Determine the (X, Y) coordinate at the center of the cell enclosing the given text.  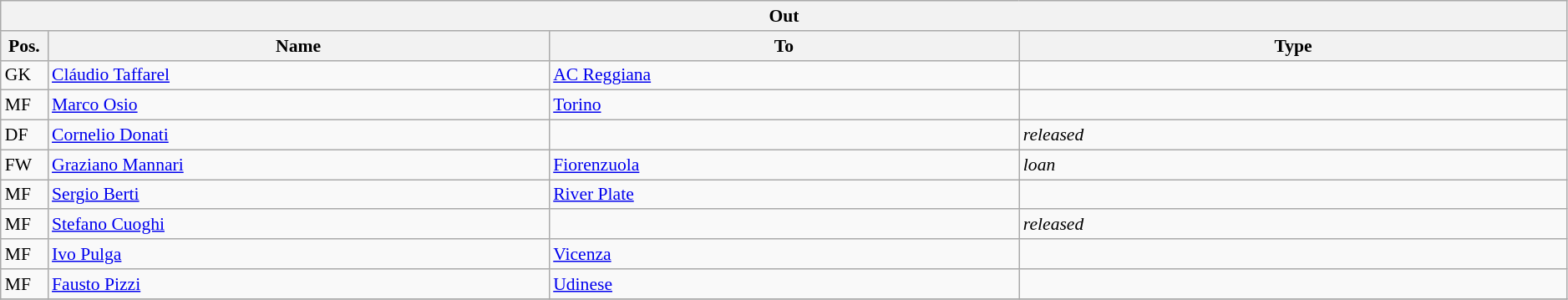
Ivo Pulga (298, 254)
Fiorenzuola (784, 165)
GK (24, 75)
Stefano Cuoghi (298, 225)
AC Reggiana (784, 75)
Pos. (24, 46)
DF (24, 135)
Cornelio Donati (298, 135)
Vicenza (784, 254)
Type (1293, 46)
loan (1293, 165)
Marco Osio (298, 105)
River Plate (784, 195)
Torino (784, 105)
Udinese (784, 284)
FW (24, 165)
Out (784, 16)
Name (298, 46)
Graziano Mannari (298, 165)
Fausto Pizzi (298, 284)
To (784, 46)
Cláudio Taffarel (298, 75)
Sergio Berti (298, 195)
